Provide the [X, Y] coordinate of the cell's center where the given text is located.  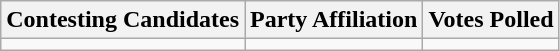
Contesting Candidates [123, 20]
Votes Polled [491, 20]
Party Affiliation [334, 20]
